Determine the (x, y) coordinate at the center of the cell enclosing the given text.  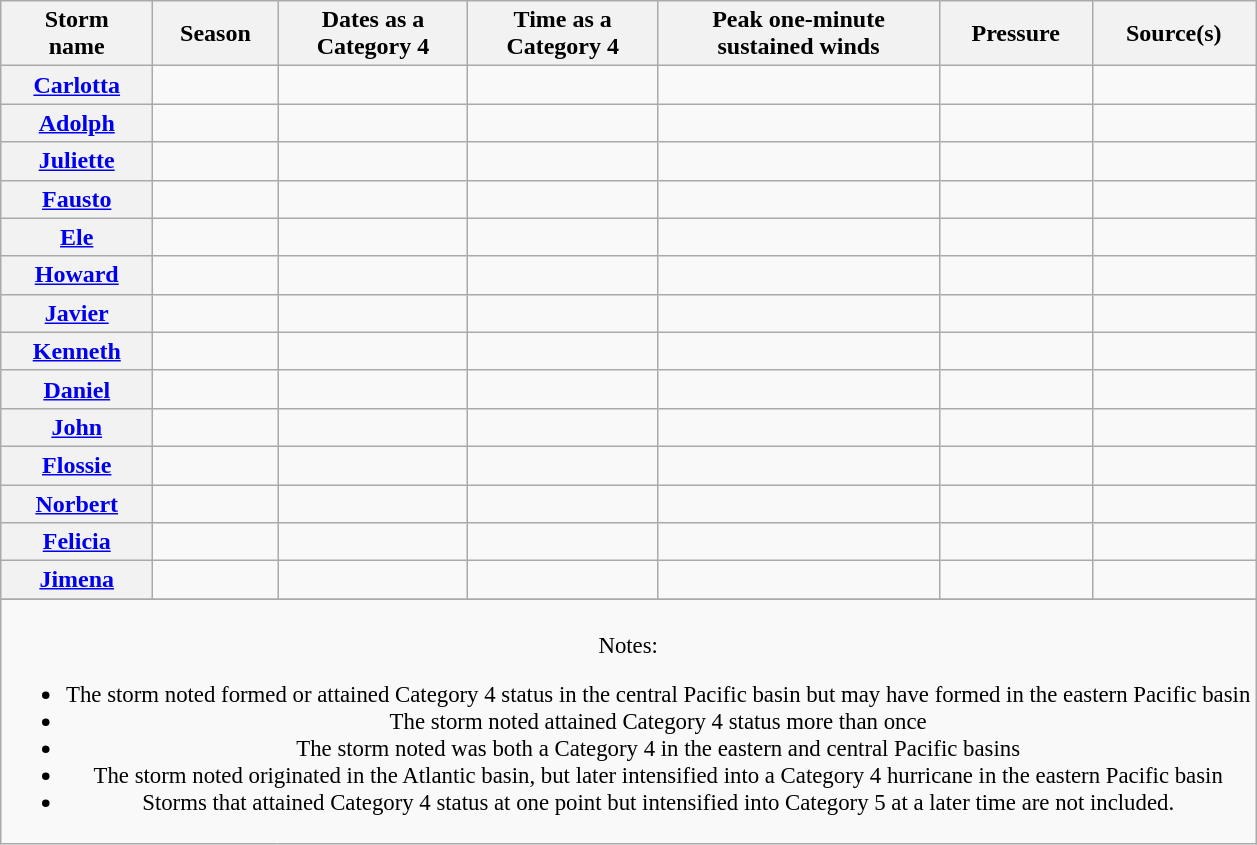
Juliette (77, 161)
Carlotta (77, 85)
Peak one-minutesustained winds (799, 34)
Pressure (1016, 34)
Howard (77, 275)
Ele (77, 237)
Felicia (77, 542)
Dates as aCategory 4 (373, 34)
Kenneth (77, 351)
Flossie (77, 465)
Daniel (77, 389)
Season (216, 34)
Stormname (77, 34)
Time as aCategory 4 (563, 34)
Source(s) (1174, 34)
Javier (77, 313)
John (77, 427)
Fausto (77, 199)
Norbert (77, 503)
Jimena (77, 580)
Adolph (77, 123)
